Scan for the cell matching the given text and deliver its [X, Y] coordinate at center. 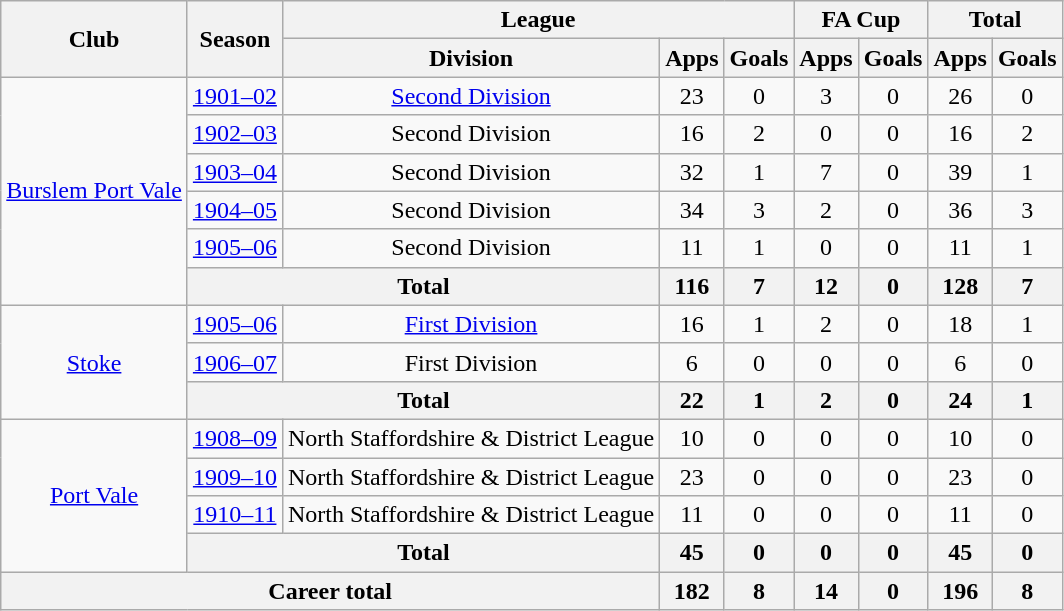
Season [234, 39]
1909–10 [234, 477]
128 [960, 286]
24 [960, 400]
1906–07 [234, 362]
34 [692, 210]
32 [692, 172]
League [538, 20]
1901–02 [234, 96]
Career total [330, 591]
22 [692, 400]
Division [470, 58]
116 [692, 286]
Port Vale [94, 495]
18 [960, 324]
12 [826, 286]
1902–03 [234, 134]
FA Cup [861, 20]
Stoke [94, 362]
39 [960, 172]
1910–11 [234, 515]
36 [960, 210]
182 [692, 591]
1903–04 [234, 172]
26 [960, 96]
196 [960, 591]
Burslem Port Vale [94, 191]
Club [94, 39]
1908–09 [234, 438]
14 [826, 591]
1904–05 [234, 210]
